Pinpoint the cell where the given text exists, returning its (x, y) midpoint coordinate. 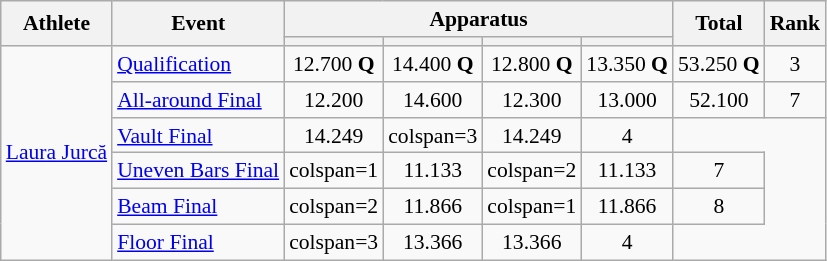
Qualification (198, 64)
8 (719, 207)
Laura Jurcă (56, 153)
14.400 Q (432, 64)
13.000 (627, 100)
12.700 Q (334, 64)
14.600 (432, 100)
3 (796, 64)
53.250 Q (719, 64)
Floor Final (198, 243)
All-around Final (198, 100)
Beam Final (198, 207)
12.200 (334, 100)
Vault Final (198, 136)
Uneven Bars Final (198, 171)
Total (719, 24)
Athlete (56, 24)
12.800 Q (532, 64)
12.300 (532, 100)
Rank (796, 24)
Event (198, 24)
Apparatus (478, 19)
13.350 Q (627, 64)
52.100 (719, 100)
